Output the (x, y) coordinate of the center of the cell containing the given text.  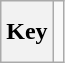
Key (27, 32)
